Capture the cell that displays the provided text and extract its [X, Y] central coordinate. 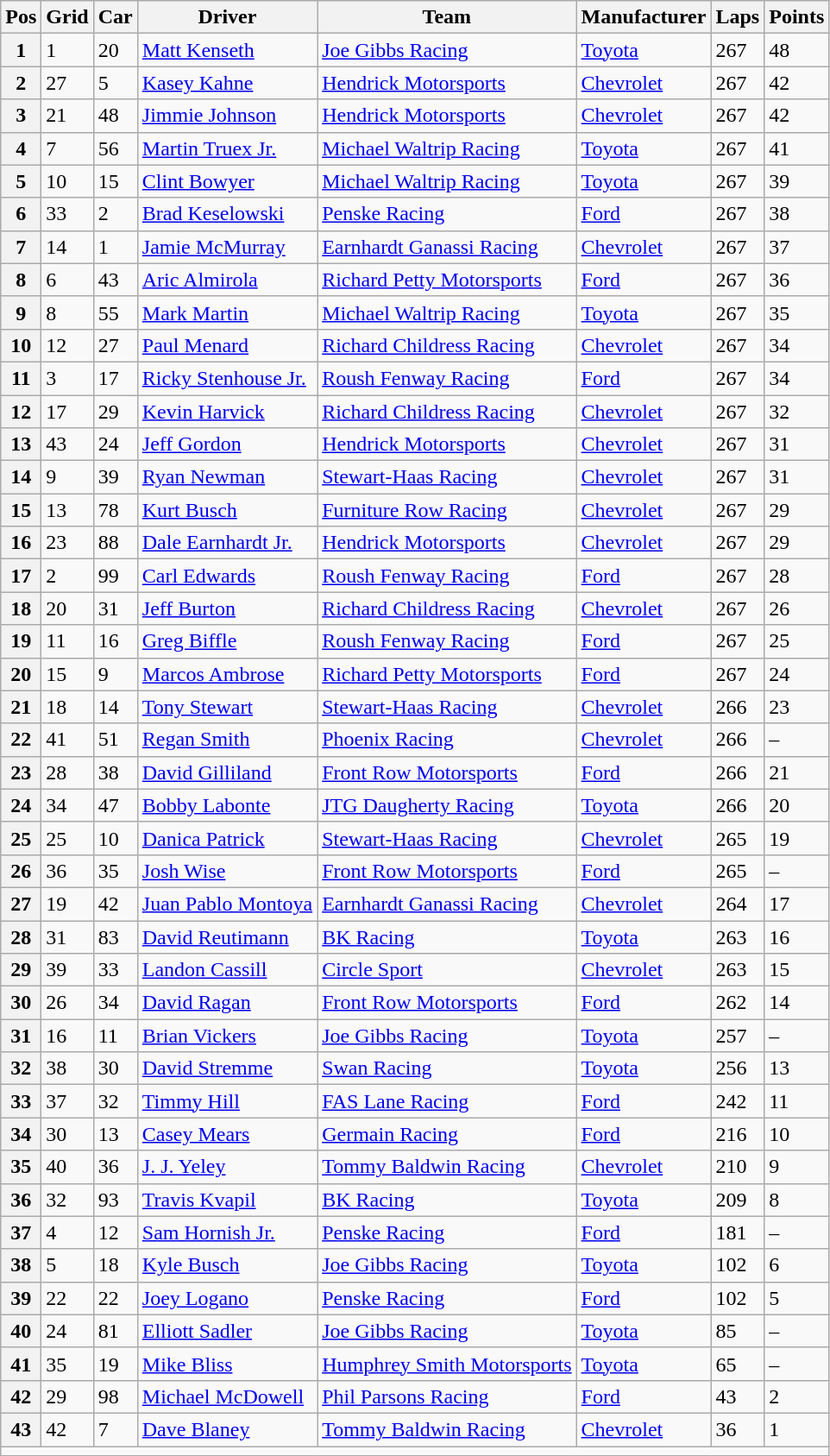
83 [116, 936]
Jeff Burton [227, 608]
FAS Lane Racing [447, 1101]
55 [116, 312]
Timmy Hill [227, 1101]
Danica Patrick [227, 838]
Tony Stewart [227, 707]
David Ragan [227, 1003]
David Gilliland [227, 772]
65 [738, 1364]
Mike Bliss [227, 1364]
Dave Blaney [227, 1429]
81 [116, 1331]
Mark Martin [227, 312]
Josh Wise [227, 871]
Martin Truex Jr. [227, 148]
Car [116, 17]
Kasey Kahne [227, 83]
Phil Parsons Racing [447, 1396]
Points [797, 17]
Jamie McMurray [227, 247]
51 [116, 740]
Germain Racing [447, 1134]
Brian Vickers [227, 1036]
99 [116, 576]
47 [116, 805]
Humphrey Smith Motorsports [447, 1364]
Laps [738, 17]
88 [116, 543]
85 [738, 1331]
Aric Almirola [227, 280]
Kyle Busch [227, 1265]
Landon Cassill [227, 970]
Swan Racing [447, 1068]
Furniture Row Racing [447, 510]
Jeff Gordon [227, 444]
262 [738, 1003]
210 [738, 1167]
Regan Smith [227, 740]
209 [738, 1200]
93 [116, 1200]
264 [738, 904]
Ricky Stenhouse Jr. [227, 378]
Phoenix Racing [447, 740]
Joey Logano [227, 1298]
Jimmie Johnson [227, 116]
Michael McDowell [227, 1396]
Team [447, 17]
Kevin Harvick [227, 412]
Marcos Ambrose [227, 674]
181 [738, 1232]
Matt Kenseth [227, 50]
Bobby Labonte [227, 805]
216 [738, 1134]
Circle Sport [447, 970]
98 [116, 1396]
Grid [67, 17]
David Reutimann [227, 936]
Casey Mears [227, 1134]
Paul Menard [227, 345]
256 [738, 1068]
J. J. Yeley [227, 1167]
56 [116, 148]
78 [116, 510]
Elliott Sadler [227, 1331]
Juan Pablo Montoya [227, 904]
Kurt Busch [227, 510]
Ryan Newman [227, 477]
Clint Bowyer [227, 181]
Driver [227, 17]
242 [738, 1101]
Carl Edwards [227, 576]
JTG Daugherty Racing [447, 805]
Brad Keselowski [227, 214]
Dale Earnhardt Jr. [227, 543]
Sam Hornish Jr. [227, 1232]
257 [738, 1036]
David Stremme [227, 1068]
Greg Biffle [227, 641]
Travis Kvapil [227, 1200]
Manufacturer [644, 17]
Pos [21, 17]
